Return the (X, Y) coordinate for the center point of the cell that contains the specified text.  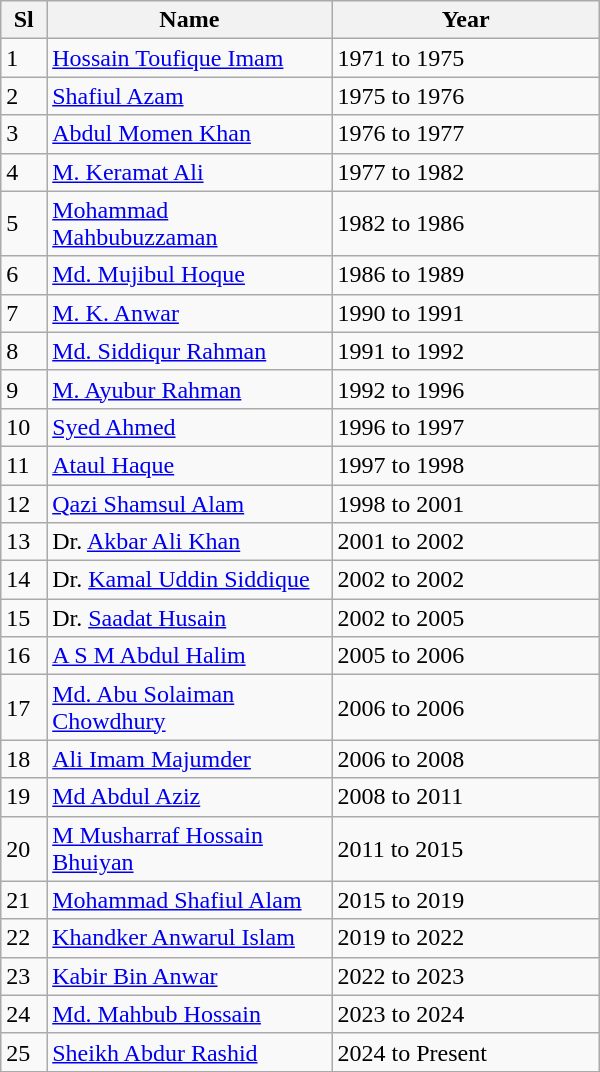
Mohammad Shafiul Alam (190, 900)
2015 to 2019 (466, 900)
6 (24, 275)
2019 to 2022 (466, 938)
18 (24, 759)
19 (24, 797)
2006 to 2006 (466, 708)
1990 to 1991 (466, 313)
2023 to 2024 (466, 1014)
Kabir Bin Anwar (190, 976)
23 (24, 976)
1975 to 1976 (466, 96)
17 (24, 708)
25 (24, 1052)
Hossain Toufique Imam (190, 58)
Name (190, 20)
1977 to 1982 (466, 172)
Md. Siddiqur Rahman (190, 351)
Md. Mahbub Hossain (190, 1014)
24 (24, 1014)
2024 to Present (466, 1052)
1986 to 1989 (466, 275)
4 (24, 172)
1992 to 1996 (466, 389)
11 (24, 465)
1982 to 1986 (466, 224)
Shafiul Azam (190, 96)
Year (466, 20)
2005 to 2006 (466, 656)
1996 to 1997 (466, 427)
M. K. Anwar (190, 313)
M. Keramat Ali (190, 172)
9 (24, 389)
Syed Ahmed (190, 427)
Dr. Kamal Uddin Siddique (190, 580)
2006 to 2008 (466, 759)
M Musharraf Hossain Bhuiyan (190, 848)
A S M Abdul Halim (190, 656)
M. Ayubur Rahman (190, 389)
Qazi Shamsul Alam (190, 503)
1971 to 1975 (466, 58)
10 (24, 427)
2022 to 2023 (466, 976)
2001 to 2002 (466, 542)
Sl (24, 20)
1976 to 1977 (466, 134)
2002 to 2005 (466, 618)
5 (24, 224)
Dr. Akbar Ali Khan (190, 542)
8 (24, 351)
2 (24, 96)
Abdul Momen Khan (190, 134)
Md. Mujibul Hoque (190, 275)
21 (24, 900)
2002 to 2002 (466, 580)
22 (24, 938)
15 (24, 618)
2008 to 2011 (466, 797)
Mohammad Mahbubuzzaman (190, 224)
13 (24, 542)
1997 to 1998 (466, 465)
1 (24, 58)
Md Abdul Aziz (190, 797)
Dr. Saadat Husain (190, 618)
1991 to 1992 (466, 351)
Sheikh Abdur Rashid (190, 1052)
20 (24, 848)
3 (24, 134)
7 (24, 313)
12 (24, 503)
1998 to 2001 (466, 503)
Khandker Anwarul Islam (190, 938)
Md. Abu Solaiman Chowdhury (190, 708)
Ali Imam Majumder (190, 759)
14 (24, 580)
Ataul Haque (190, 465)
2011 to 2015 (466, 848)
16 (24, 656)
